Scan for the cell matching the given text and deliver its [X, Y] coordinate at center. 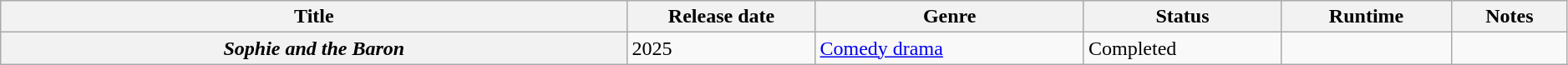
Title [314, 17]
Status [1182, 17]
Completed [1182, 48]
Release date [722, 17]
Runtime [1367, 17]
Comedy drama [949, 48]
Notes [1509, 17]
Genre [949, 17]
2025 [722, 48]
Sophie and the Baron [314, 48]
